For the text-containing cell, return its midpoint in [X, Y] coordinate format. 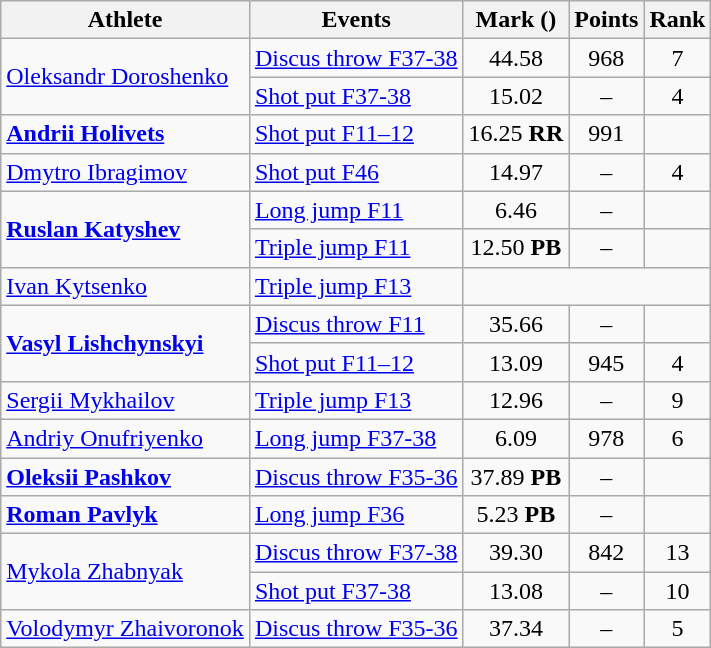
Points [606, 20]
978 [606, 438]
Andriy Onufriyenko [126, 438]
991 [606, 134]
37.34 [516, 629]
5 [678, 629]
14.97 [516, 172]
Roman Pavlyk [126, 515]
37.89 PB [516, 477]
12.96 [516, 400]
16.25 RR [516, 134]
Dmytro Ibragimov [126, 172]
6 [678, 438]
Ivan Kytsenko [126, 286]
15.02 [516, 96]
Rank [678, 20]
Shot put F46 [356, 172]
13.09 [516, 362]
6.09 [516, 438]
12.50 PB [516, 248]
968 [606, 58]
Ruslan Katyshev [126, 229]
Long jump F11 [356, 210]
Andrii Holivets [126, 134]
7 [678, 58]
Athlete [126, 20]
Long jump F37-38 [356, 438]
945 [606, 362]
Discus throw F11 [356, 324]
Long jump F36 [356, 515]
Triple jump F11 [356, 248]
Oleksii Pashkov [126, 477]
Mark () [516, 20]
Vasyl Lishchynskyi [126, 343]
Mykola Zhabnyak [126, 572]
Oleksandr Doroshenko [126, 77]
44.58 [516, 58]
6.46 [516, 210]
39.30 [516, 553]
13 [678, 553]
5.23 PB [516, 515]
13.08 [516, 591]
Volodymyr Zhaivoronok [126, 629]
Sergii Mykhailov [126, 400]
Events [356, 20]
842 [606, 553]
10 [678, 591]
9 [678, 400]
35.66 [516, 324]
